From the cell containing the given text, extract its center point as (X, Y) coordinate. 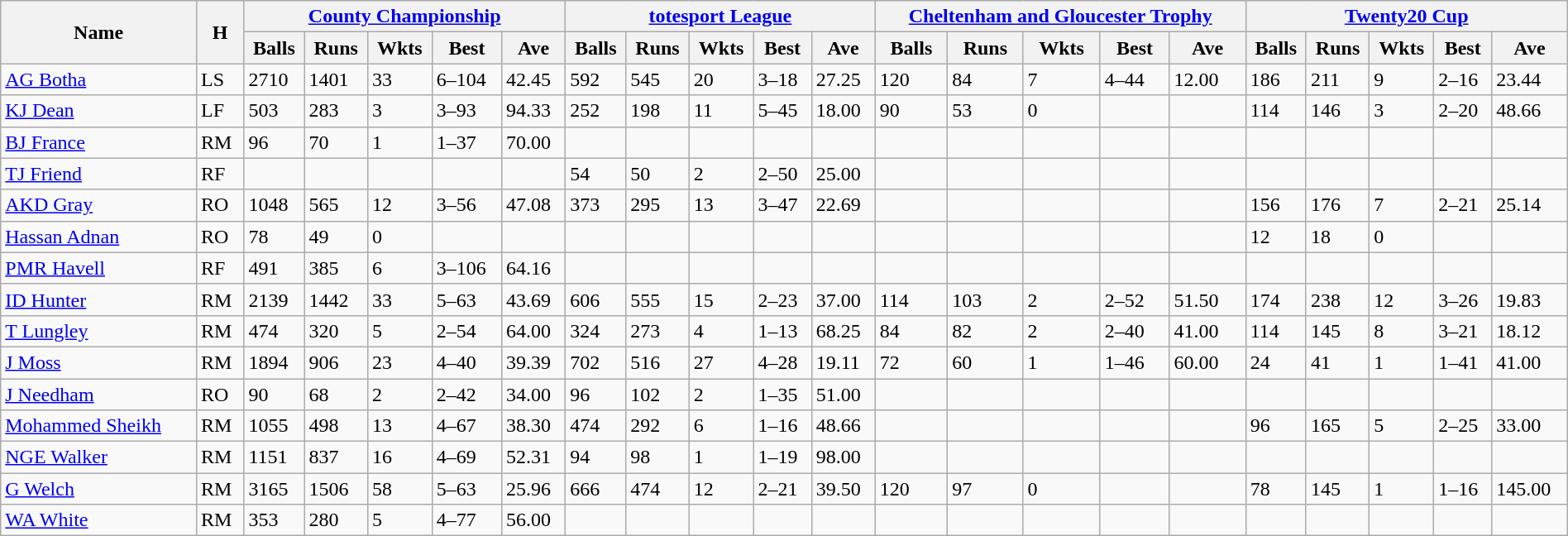
4–67 (466, 426)
PMR Havell (99, 268)
25.00 (844, 174)
22.69 (844, 205)
49 (336, 237)
16 (399, 457)
WA White (99, 520)
555 (657, 299)
3–56 (466, 205)
72 (911, 362)
283 (336, 111)
837 (336, 457)
1–13 (782, 331)
G Welch (99, 489)
50 (657, 174)
18 (1337, 237)
3165 (275, 489)
3–21 (1463, 331)
39.39 (534, 362)
68 (336, 395)
19.11 (844, 362)
211 (1337, 79)
NGE Walker (99, 457)
3–106 (466, 268)
1–41 (1463, 362)
324 (595, 331)
70 (336, 142)
37.00 (844, 299)
606 (595, 299)
82 (986, 331)
94 (595, 457)
64.16 (534, 268)
LF (220, 111)
292 (657, 426)
34.00 (534, 395)
545 (657, 79)
1055 (275, 426)
2–16 (1463, 79)
186 (1275, 79)
64.00 (534, 331)
AG Botha (99, 79)
906 (336, 362)
56.00 (534, 520)
176 (1337, 205)
TJ Friend (99, 174)
20 (721, 79)
6–104 (466, 79)
39.50 (844, 489)
146 (1337, 111)
23.44 (1530, 79)
J Moss (99, 362)
666 (595, 489)
98 (657, 457)
4–69 (466, 457)
516 (657, 362)
38.30 (534, 426)
54 (595, 174)
12.00 (1207, 79)
1048 (275, 205)
2–50 (782, 174)
BJ France (99, 142)
41 (1337, 362)
702 (595, 362)
165 (1337, 426)
3–47 (782, 205)
1151 (275, 457)
252 (595, 111)
1–35 (782, 395)
47.08 (534, 205)
AKD Gray (99, 205)
9 (1402, 79)
565 (336, 205)
1442 (336, 299)
18.00 (844, 111)
1894 (275, 362)
J Needham (99, 395)
60.00 (1207, 362)
4–77 (466, 520)
T Lungley (99, 331)
102 (657, 395)
320 (336, 331)
2–23 (782, 299)
97 (986, 489)
2–54 (466, 331)
2–40 (1135, 331)
503 (275, 111)
11 (721, 111)
52.31 (534, 457)
43.69 (534, 299)
25.96 (534, 489)
273 (657, 331)
373 (595, 205)
8 (1402, 331)
1401 (336, 79)
94.33 (534, 111)
280 (336, 520)
15 (721, 299)
ID Hunter (99, 299)
4 (721, 331)
KJ Dean (99, 111)
Cheltenham and Gloucester Trophy (1060, 17)
2–25 (1463, 426)
3–26 (1463, 299)
Hassan Adnan (99, 237)
totesport League (721, 17)
5–45 (782, 111)
1506 (336, 489)
27 (721, 362)
1–37 (466, 142)
156 (1275, 205)
592 (595, 79)
51.50 (1207, 299)
25.14 (1530, 205)
2710 (275, 79)
1–46 (1135, 362)
Mohammed Sheikh (99, 426)
Twenty20 Cup (1406, 17)
51.00 (844, 395)
198 (657, 111)
Name (99, 32)
53 (986, 111)
19.83 (1530, 299)
4–44 (1135, 79)
98.00 (844, 457)
353 (275, 520)
33.00 (1530, 426)
1–19 (782, 457)
2–52 (1135, 299)
H (220, 32)
23 (399, 362)
498 (336, 426)
491 (275, 268)
58 (399, 489)
42.45 (534, 79)
174 (1275, 299)
4–28 (782, 362)
2139 (275, 299)
27.25 (844, 79)
LS (220, 79)
24 (1275, 362)
2–42 (466, 395)
145.00 (1530, 489)
70.00 (534, 142)
385 (336, 268)
103 (986, 299)
68.25 (844, 331)
238 (1337, 299)
3–18 (782, 79)
295 (657, 205)
County Championship (405, 17)
2–20 (1463, 111)
18.12 (1530, 331)
60 (986, 362)
4–40 (466, 362)
3–93 (466, 111)
